Capture the cell that displays the provided text and extract its [x, y] central coordinate. 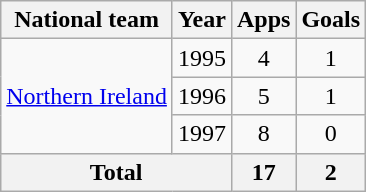
8 [263, 134]
National team [87, 20]
0 [331, 134]
Goals [331, 20]
17 [263, 172]
4 [263, 58]
1995 [202, 58]
5 [263, 96]
Northern Ireland [87, 96]
Apps [263, 20]
Total [116, 172]
1996 [202, 96]
2 [331, 172]
1997 [202, 134]
Year [202, 20]
